Detect which cell encompasses the target text, then output its [x, y] center coordinate. 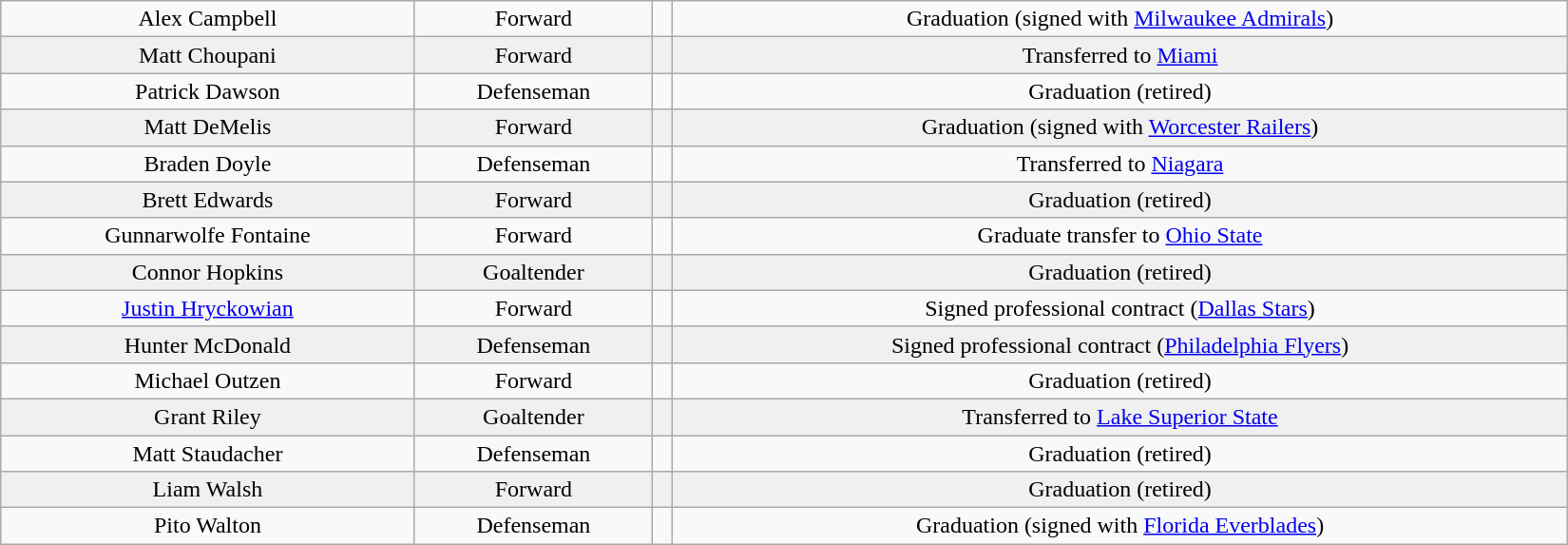
Michael Outzen [207, 380]
Grant Riley [207, 417]
Matt DeMelis [207, 127]
Transferred to Lake Superior State [1119, 417]
Graduation (signed with Worcester Railers) [1119, 127]
Graduation (signed with Florida Everblades) [1119, 526]
Signed professional contract (Philadelphia Flyers) [1119, 344]
Gunnarwolfe Fontaine [207, 236]
Matt Choupani [207, 55]
Matt Staudacher [207, 454]
Graduation (signed with Milwaukee Admirals) [1119, 19]
Connor Hopkins [207, 272]
Pito Walton [207, 526]
Signed professional contract (Dallas Stars) [1119, 308]
Hunter McDonald [207, 344]
Transferred to Miami [1119, 55]
Brett Edwards [207, 200]
Transferred to Niagara [1119, 164]
Graduate transfer to Ohio State [1119, 236]
Liam Walsh [207, 490]
Alex Campbell [207, 19]
Justin Hryckowian [207, 308]
Patrick Dawson [207, 91]
Braden Doyle [207, 164]
